Search for the cell housing the specified text and yield its (X, Y) center coordinate. 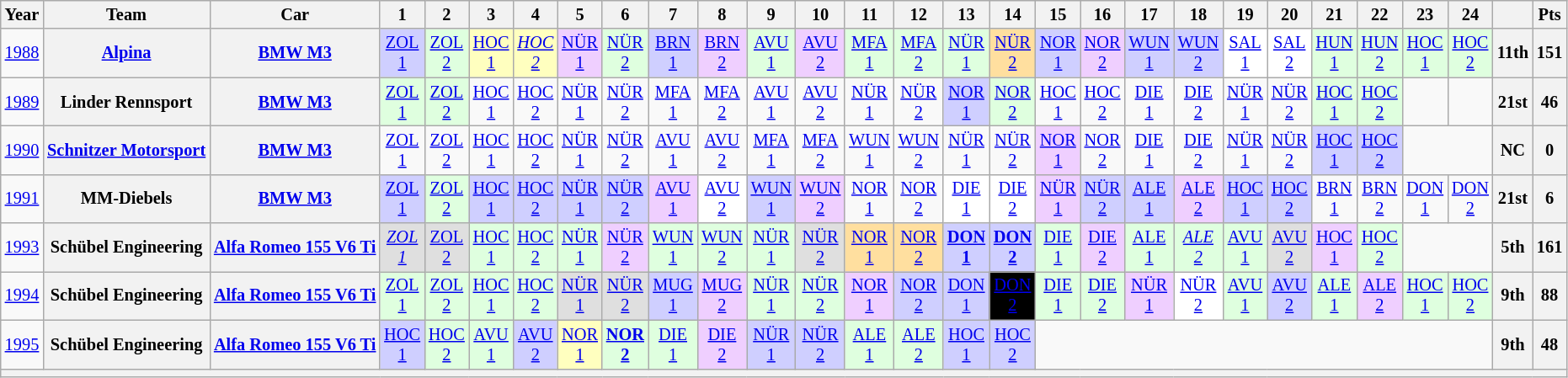
7 (673, 14)
1 (403, 14)
17 (1149, 14)
19 (1245, 14)
SAL2 (1290, 53)
1989 (22, 102)
11 (869, 14)
10 (820, 14)
4 (536, 14)
46 (1549, 102)
HUN1 (1335, 53)
151 (1549, 53)
Pts (1549, 14)
88 (1549, 295)
1990 (22, 150)
3 (492, 14)
23 (1425, 14)
22 (1379, 14)
24 (1470, 14)
1995 (22, 344)
1993 (22, 248)
16 (1103, 14)
5th (1512, 248)
48 (1549, 344)
0 (1549, 150)
11th (1512, 53)
18 (1198, 14)
15 (1058, 14)
Alpina (126, 53)
NC (1512, 150)
5 (579, 14)
161 (1549, 248)
21 (1335, 14)
Year (22, 14)
1988 (22, 53)
MUG1 (673, 295)
20 (1290, 14)
14 (1012, 14)
12 (919, 14)
HUN2 (1379, 53)
8 (722, 14)
9 (771, 14)
13 (967, 14)
2 (446, 14)
Car (295, 14)
MUG2 (722, 295)
SAL1 (1245, 53)
1994 (22, 295)
Schnitzer Motorsport (126, 150)
1991 (22, 199)
MM-Diebels (126, 199)
Team (126, 14)
Linder Rennsport (126, 102)
